Detect which cell encompasses the target text, then output its [x, y] center coordinate. 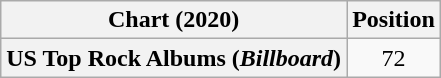
US Top Rock Albums (Billboard) [174, 58]
72 [394, 58]
Position [394, 20]
Chart (2020) [174, 20]
